Detect which cell encompasses the target text, then output its (X, Y) center coordinate. 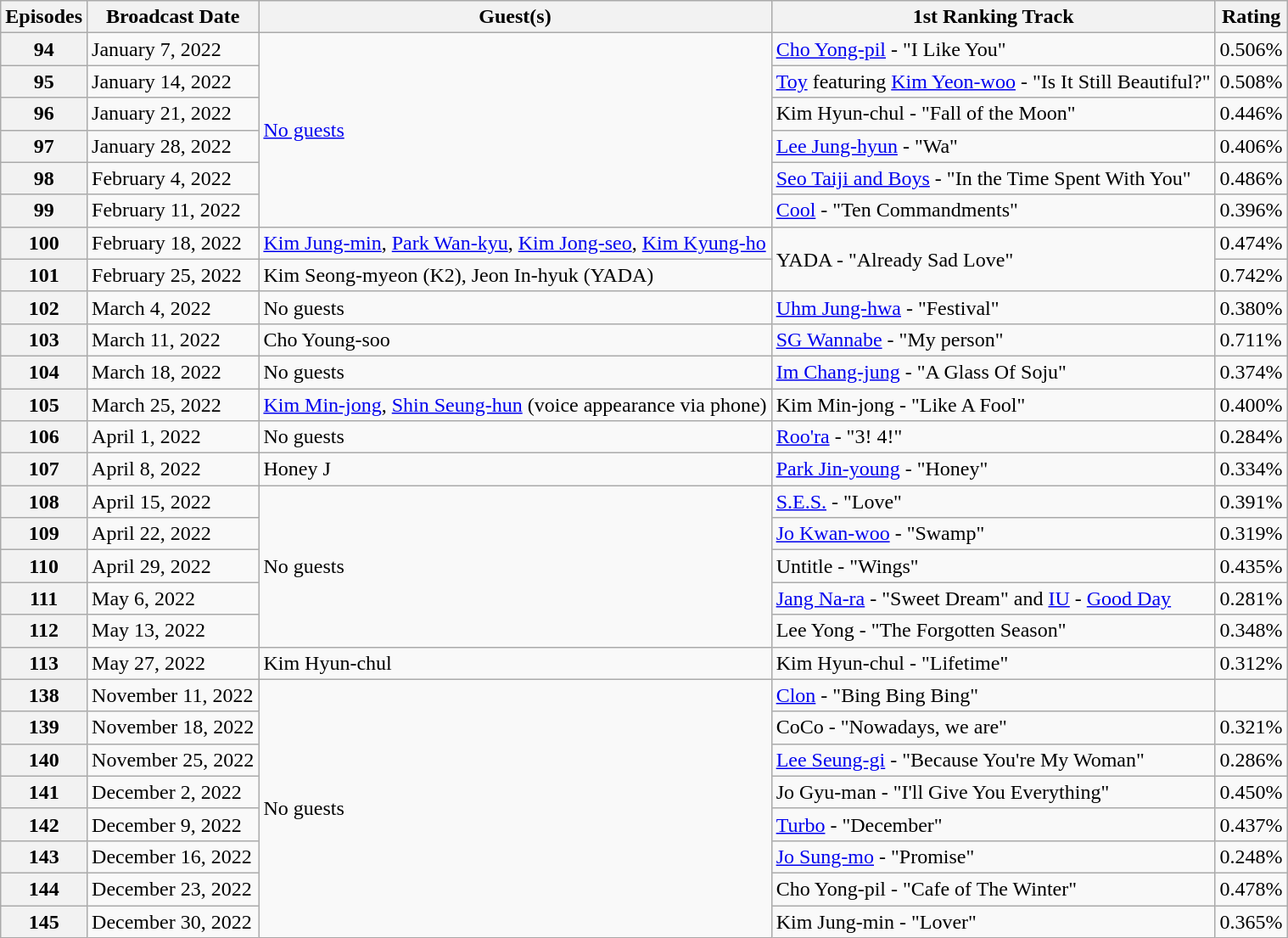
Guest(s) (515, 17)
0.435% (1251, 566)
0.248% (1251, 857)
April 15, 2022 (173, 502)
99 (44, 211)
December 2, 2022 (173, 792)
100 (44, 243)
December 9, 2022 (173, 824)
February 11, 2022 (173, 211)
Kim Jung-min, Park Wan-kyu, Kim Jong-seo, Kim Kyung-ho (515, 243)
140 (44, 760)
0.474% (1251, 243)
0.508% (1251, 81)
Kim Min-jong - "Like A Fool" (993, 405)
Jo Sung-mo - "Promise" (993, 857)
January 7, 2022 (173, 49)
Toy featuring Kim Yeon-woo - "Is It Still Beautiful?" (993, 81)
November 11, 2022 (173, 695)
Cho Yong-pil - "Cafe of The Winter" (993, 889)
96 (44, 114)
0.380% (1251, 307)
May 13, 2022 (173, 631)
98 (44, 178)
0.348% (1251, 631)
December 23, 2022 (173, 889)
Im Chang-jung - "A Glass Of Soju" (993, 372)
Jo Kwan-woo - "Swamp" (993, 534)
0.334% (1251, 469)
142 (44, 824)
November 25, 2022 (173, 760)
105 (44, 405)
Kim Jung-min - "Lover" (993, 921)
110 (44, 566)
141 (44, 792)
0.321% (1251, 727)
0.446% (1251, 114)
Untitle - "Wings" (993, 566)
February 18, 2022 (173, 243)
Honey J (515, 469)
0.486% (1251, 178)
May 6, 2022 (173, 598)
95 (44, 81)
Kim Hyun-chul (515, 663)
0.711% (1251, 340)
109 (44, 534)
Kim Min-jong, Shin Seung-hun (voice appearance via phone) (515, 405)
Lee Jung-hyun - "Wa" (993, 146)
0.281% (1251, 598)
Cool - "Ten Commandments" (993, 211)
Episodes (44, 17)
0.506% (1251, 49)
103 (44, 340)
94 (44, 49)
107 (44, 469)
0.478% (1251, 889)
0.437% (1251, 824)
March 4, 2022 (173, 307)
Lee Seung-gi - "Because You're My Woman" (993, 760)
0.450% (1251, 792)
December 16, 2022 (173, 857)
May 27, 2022 (173, 663)
0.365% (1251, 921)
108 (44, 502)
0.396% (1251, 211)
139 (44, 727)
0.400% (1251, 405)
Rating (1251, 17)
0.312% (1251, 663)
112 (44, 631)
Kim Hyun-chul - "Lifetime" (993, 663)
April 22, 2022 (173, 534)
101 (44, 275)
144 (44, 889)
April 8, 2022 (173, 469)
0.406% (1251, 146)
106 (44, 437)
April 1, 2022 (173, 437)
CoCo - "Nowadays, we are" (993, 727)
February 4, 2022 (173, 178)
January 14, 2022 (173, 81)
Jo Gyu-man - "I'll Give You Everything" (993, 792)
February 25, 2022 (173, 275)
Cho Yong-pil - "I Like You" (993, 49)
143 (44, 857)
Seo Taiji and Boys - "In the Time Spent With You" (993, 178)
YADA - "Already Sad Love" (993, 259)
April 29, 2022 (173, 566)
0.391% (1251, 502)
Cho Young-soo (515, 340)
113 (44, 663)
Jang Na-ra - "Sweet Dream" and IU - Good Day (993, 598)
March 25, 2022 (173, 405)
Kim Hyun-chul - "Fall of the Moon" (993, 114)
145 (44, 921)
Lee Yong - "The Forgotten Season" (993, 631)
1st Ranking Track (993, 17)
111 (44, 598)
SG Wannabe - "My person" (993, 340)
0.319% (1251, 534)
0.742% (1251, 275)
138 (44, 695)
Kim Seong-myeon (K2), Jeon In-hyuk (YADA) (515, 275)
0.284% (1251, 437)
102 (44, 307)
Roo'ra - "3! 4!" (993, 437)
March 11, 2022 (173, 340)
0.374% (1251, 372)
Park Jin-young - "Honey" (993, 469)
November 18, 2022 (173, 727)
January 28, 2022 (173, 146)
March 18, 2022 (173, 372)
January 21, 2022 (173, 114)
Turbo - "December" (993, 824)
104 (44, 372)
97 (44, 146)
S.E.S. - "Love" (993, 502)
Clon - "Bing Bing Bing" (993, 695)
0.286% (1251, 760)
Broadcast Date (173, 17)
December 30, 2022 (173, 921)
Uhm Jung-hwa - "Festival" (993, 307)
